Determine the (X, Y) coordinate at the center of the cell enclosing the given text.  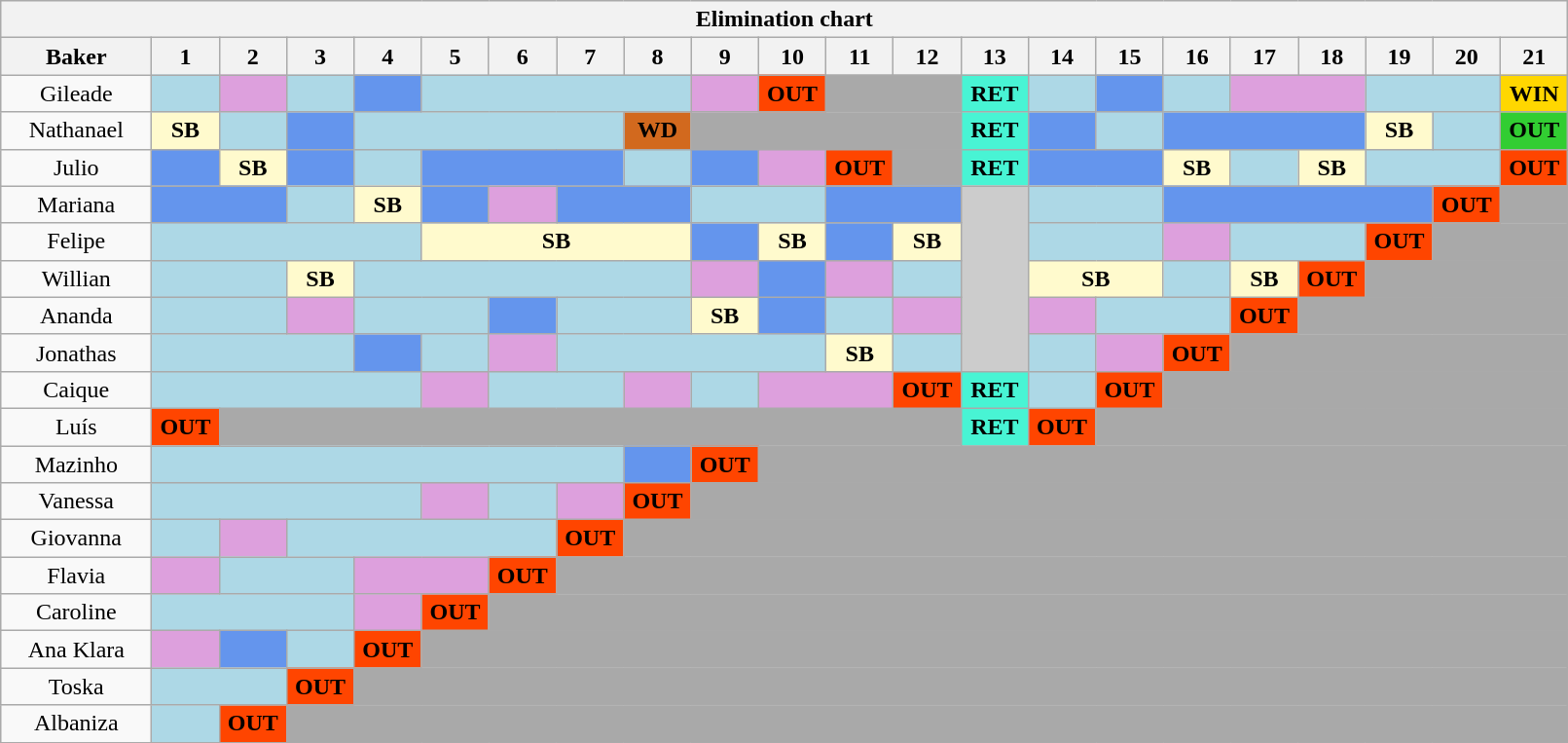
4 (387, 56)
18 (1331, 56)
Gileade (76, 93)
17 (1263, 56)
21 (1534, 56)
1 (185, 56)
Ana Klara (76, 650)
Vanessa (76, 502)
8 (658, 56)
6 (522, 56)
Nathanael (76, 130)
19 (1400, 56)
Toska (76, 687)
13 (995, 56)
Julio (76, 167)
Mazinho (76, 464)
11 (860, 56)
3 (319, 56)
Flavia (76, 576)
5 (456, 56)
10 (792, 56)
20 (1466, 56)
2 (253, 56)
WIN (1534, 93)
Felipe (76, 241)
Mariana (76, 204)
Baker (76, 56)
Willian (76, 279)
14 (1061, 56)
WD (658, 130)
Elimination chart (784, 19)
12 (927, 56)
9 (724, 56)
Luís (76, 427)
Ananda (76, 316)
Caique (76, 390)
Albaniza (76, 724)
Giovanna (76, 539)
Caroline (76, 613)
Jonathas (76, 353)
7 (590, 56)
16 (1197, 56)
15 (1129, 56)
